For the text-containing cell, return its midpoint in (X, Y) coordinate format. 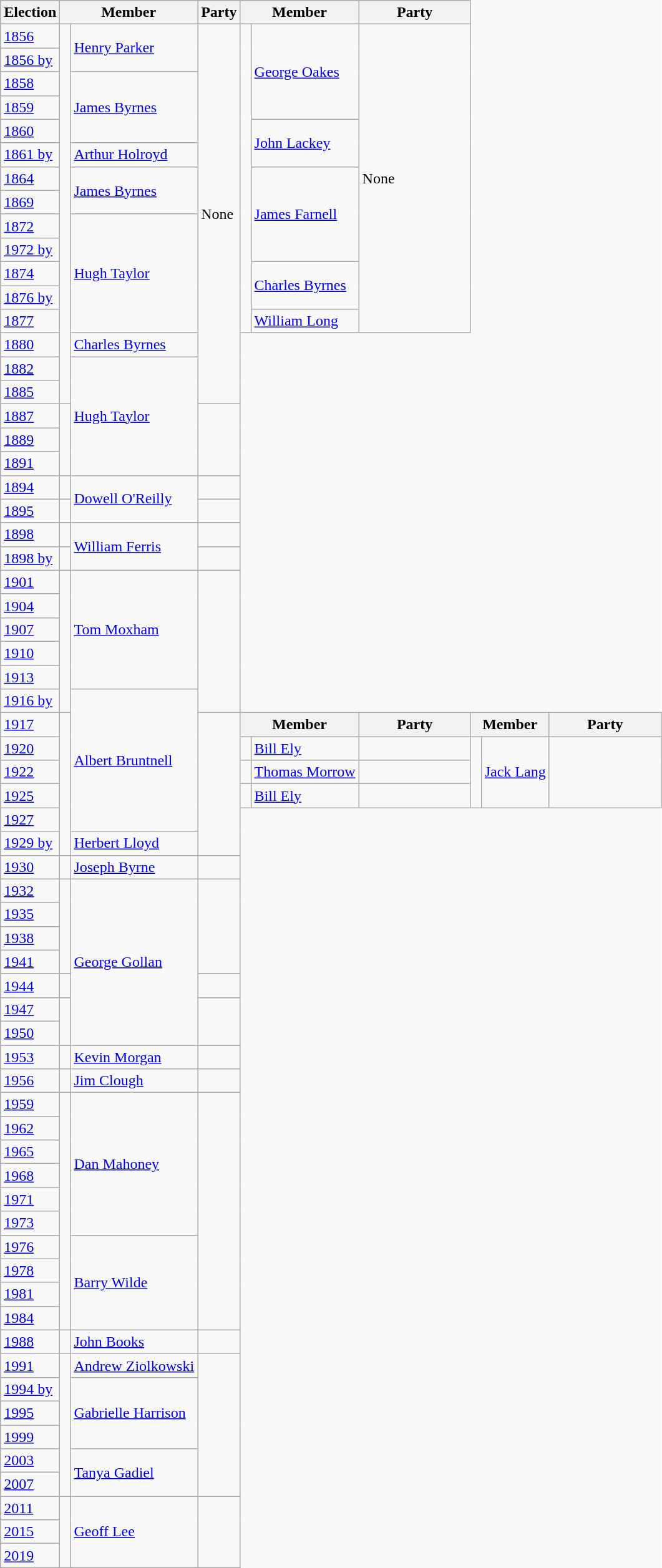
Geoff Lee (134, 1532)
1880 (30, 345)
Dan Mahoney (134, 1164)
1965 (30, 1152)
Joseph Byrne (134, 867)
1898 (30, 535)
1930 (30, 867)
1882 (30, 369)
1999 (30, 1436)
William Ferris (134, 546)
1922 (30, 772)
William Long (304, 321)
1861 by (30, 155)
George Oakes (304, 72)
Andrew Ziolkowski (134, 1365)
1971 (30, 1199)
Henry Parker (134, 48)
1981 (30, 1294)
1953 (30, 1057)
Arthur Holroyd (134, 155)
1894 (30, 487)
Jack Lang (515, 772)
1876 by (30, 298)
1932 (30, 891)
1991 (30, 1365)
1917 (30, 725)
1907 (30, 629)
1856 by (30, 60)
1920 (30, 748)
1947 (30, 1009)
1895 (30, 511)
2015 (30, 1532)
1944 (30, 985)
2003 (30, 1461)
1978 (30, 1270)
1877 (30, 321)
John Lackey (304, 143)
George Gollan (134, 962)
1950 (30, 1033)
1988 (30, 1342)
1898 by (30, 558)
Tom Moxham (134, 629)
1910 (30, 653)
1995 (30, 1413)
1916 by (30, 701)
1885 (30, 392)
1869 (30, 202)
Barry Wilde (134, 1282)
1859 (30, 107)
Election (30, 12)
Tanya Gadiel (134, 1473)
1887 (30, 416)
1968 (30, 1176)
1935 (30, 914)
1973 (30, 1223)
1994 by (30, 1389)
Jim Clough (134, 1081)
1962 (30, 1128)
1925 (30, 796)
1927 (30, 820)
1864 (30, 178)
1858 (30, 84)
1860 (30, 131)
1959 (30, 1105)
1874 (30, 273)
1901 (30, 582)
1889 (30, 440)
1891 (30, 463)
2007 (30, 1484)
1913 (30, 677)
James Farnell (304, 214)
1856 (30, 36)
1872 (30, 226)
Albert Bruntnell (134, 760)
1904 (30, 606)
Thomas Morrow (304, 772)
1972 by (30, 249)
Gabrielle Harrison (134, 1413)
Kevin Morgan (134, 1057)
Dowell O'Reilly (134, 499)
1956 (30, 1081)
1938 (30, 938)
2011 (30, 1508)
Herbert Lloyd (134, 843)
John Books (134, 1342)
2019 (30, 1556)
1976 (30, 1247)
1941 (30, 962)
1984 (30, 1318)
1929 by (30, 843)
